Return (X, Y) of the center of cell containing provided text 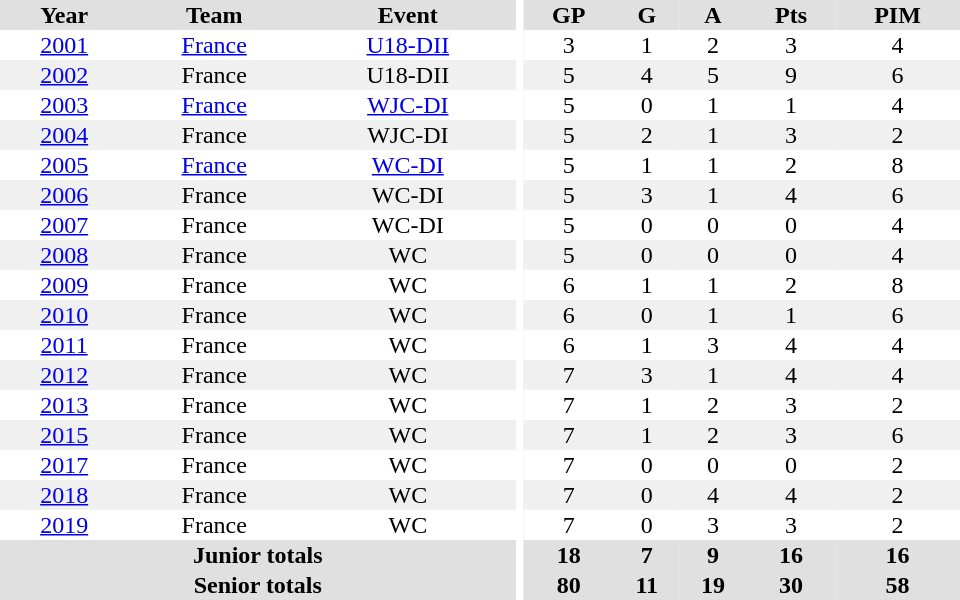
Pts (791, 15)
PIM (898, 15)
2017 (64, 465)
Team (214, 15)
2003 (64, 105)
2011 (64, 345)
2008 (64, 255)
2013 (64, 405)
Senior totals (258, 585)
2001 (64, 45)
30 (791, 585)
2010 (64, 315)
58 (898, 585)
2007 (64, 225)
19 (713, 585)
2015 (64, 435)
Year (64, 15)
2009 (64, 285)
GP (568, 15)
2002 (64, 75)
2018 (64, 495)
2004 (64, 135)
18 (568, 555)
A (713, 15)
2005 (64, 165)
2006 (64, 195)
Event (408, 15)
2012 (64, 375)
2019 (64, 525)
Junior totals (258, 555)
11 (646, 585)
G (646, 15)
80 (568, 585)
